Return the (x, y) coordinate for the center point of the cell that contains the specified text.  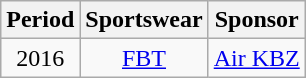
Sponsor (256, 20)
FBT (144, 58)
Air KBZ (256, 58)
Sportswear (144, 20)
2016 (40, 58)
Period (40, 20)
